Search for the cell housing the specified text and yield its [X, Y] center coordinate. 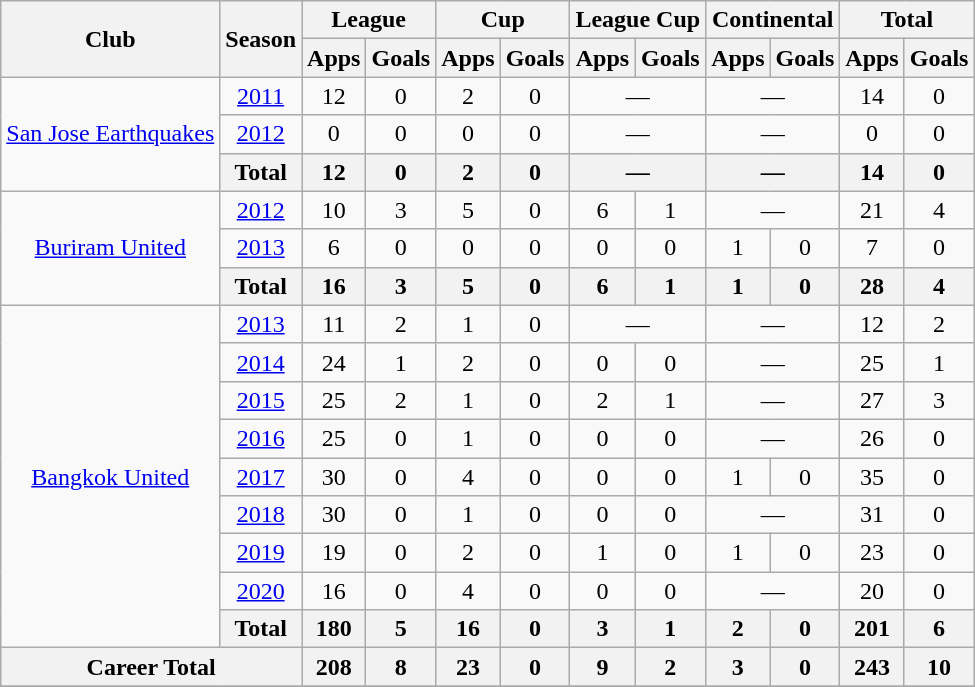
2011 [261, 96]
7 [872, 248]
11 [334, 324]
208 [334, 667]
San Jose Earthquakes [110, 134]
2014 [261, 362]
243 [872, 667]
35 [872, 477]
26 [872, 438]
24 [334, 362]
Bangkok United [110, 476]
2020 [261, 591]
8 [401, 667]
Buriram United [110, 248]
Continental [773, 20]
League Cup [638, 20]
League [369, 20]
2019 [261, 553]
9 [602, 667]
19 [334, 553]
28 [872, 286]
27 [872, 400]
Cup [503, 20]
2015 [261, 400]
20 [872, 591]
2017 [261, 477]
2016 [261, 438]
Season [261, 39]
201 [872, 629]
2018 [261, 515]
Club [110, 39]
21 [872, 210]
31 [872, 515]
Career Total [152, 667]
180 [334, 629]
